Find where the given text appears and provide that cell's center as (x, y) coordinate. 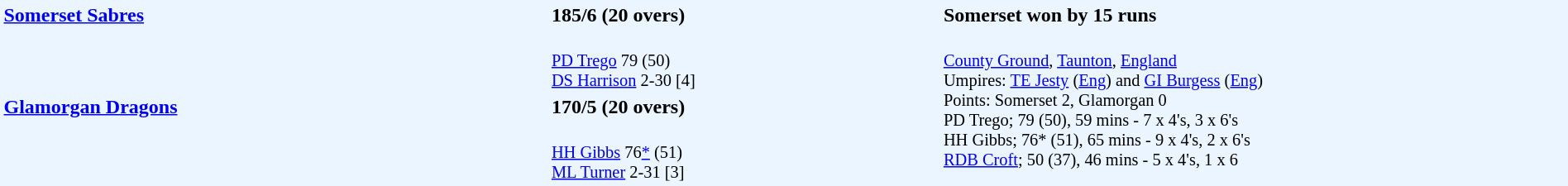
PD Trego 79 (50) DS Harrison 2-30 [4] (744, 61)
Somerset won by 15 runs (1254, 15)
170/5 (20 overs) (744, 107)
Somerset Sabres (275, 47)
HH Gibbs 76* (51) ML Turner 2-31 [3] (744, 152)
Glamorgan Dragons (275, 139)
185/6 (20 overs) (744, 15)
